Output the (X, Y) coordinate of the center of the cell containing the given text.  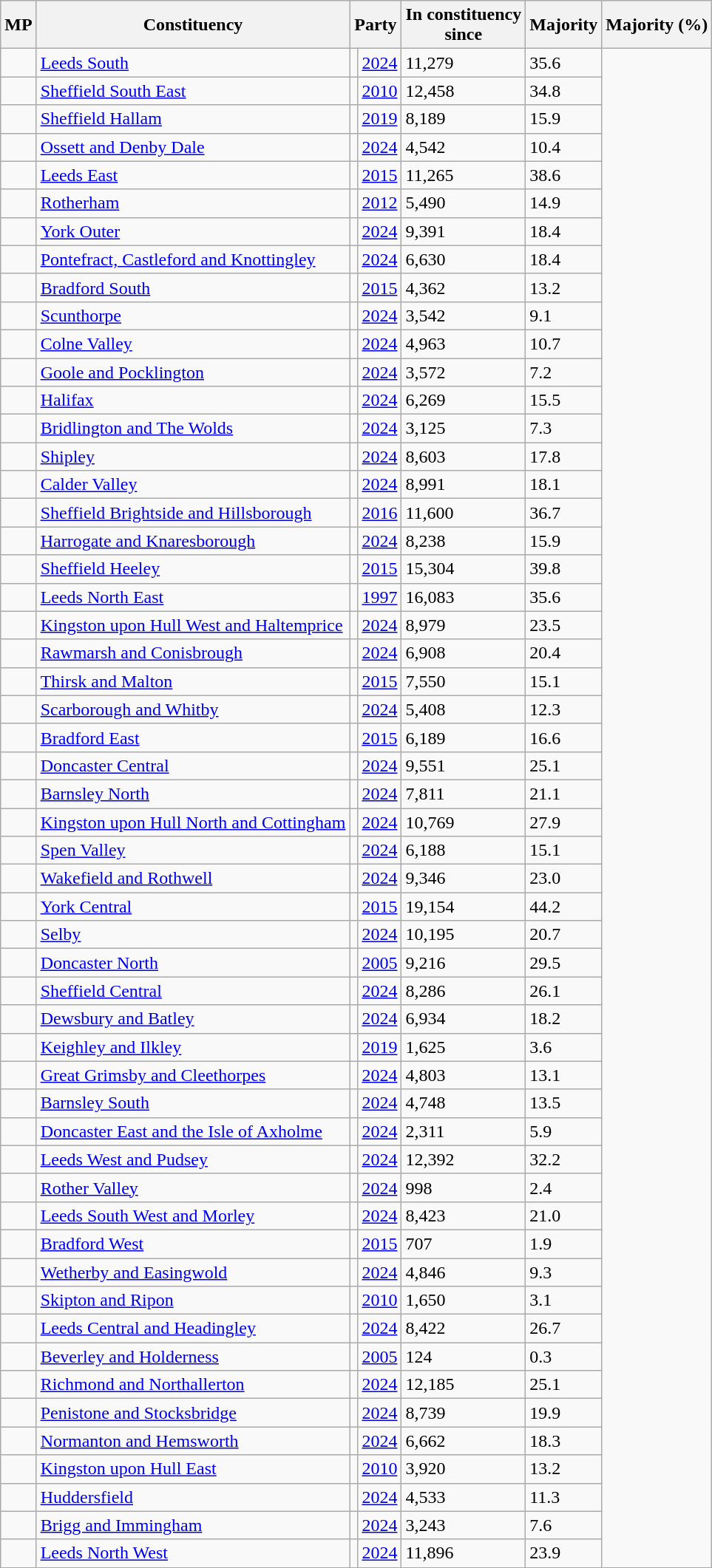
1997 (380, 597)
7.6 (563, 1525)
Normanton and Hemsworth (193, 1441)
8,286 (464, 991)
18.2 (563, 1019)
32.2 (563, 1159)
4,542 (464, 147)
Shipley (193, 457)
26.7 (563, 1329)
4,846 (464, 1272)
Sheffield Hallam (193, 119)
8,189 (464, 119)
21.0 (563, 1216)
12,458 (464, 91)
Calder Valley (193, 485)
Party (376, 25)
3.6 (563, 1047)
8,423 (464, 1216)
9.1 (563, 316)
18.1 (563, 485)
9,216 (464, 963)
Pontefract, Castleford and Knottingley (193, 259)
8,991 (464, 485)
11,265 (464, 175)
27.9 (563, 822)
Colne Valley (193, 344)
20.4 (563, 653)
MP (18, 25)
3,920 (464, 1469)
Bradford East (193, 737)
2.4 (563, 1187)
6,908 (464, 653)
6,630 (464, 259)
Bradford South (193, 287)
6,662 (464, 1441)
10,195 (464, 935)
23.5 (563, 625)
Sheffield Brightside and Hillsborough (193, 513)
12,392 (464, 1159)
6,934 (464, 1019)
10.7 (563, 344)
3,572 (464, 372)
Skipton and Ripon (193, 1301)
4,963 (464, 344)
124 (464, 1357)
Leeds Central and Headingley (193, 1329)
9,346 (464, 879)
1,650 (464, 1301)
Brigg and Immingham (193, 1525)
Kingston upon Hull West and Haltemprice (193, 625)
Leeds West and Pudsey (193, 1159)
Kingston upon Hull East (193, 1469)
Leeds North East (193, 597)
39.8 (563, 569)
Rother Valley (193, 1187)
In constituencysince (464, 25)
Leeds North West (193, 1553)
4,803 (464, 1075)
Harrogate and Knaresborough (193, 541)
Richmond and Northallerton (193, 1385)
9,391 (464, 231)
4,362 (464, 287)
5,490 (464, 203)
10.4 (563, 147)
Spen Valley (193, 851)
8,238 (464, 541)
Barnsley North (193, 794)
Wakefield and Rothwell (193, 879)
10,769 (464, 822)
York Central (193, 907)
6,269 (464, 400)
Beverley and Holderness (193, 1357)
Thirsk and Malton (193, 681)
19,154 (464, 907)
15,304 (464, 569)
Leeds East (193, 175)
13.5 (563, 1103)
998 (464, 1187)
16,083 (464, 597)
5.9 (563, 1131)
7,550 (464, 681)
12,185 (464, 1385)
3,542 (464, 316)
11,600 (464, 513)
8,979 (464, 625)
4,533 (464, 1497)
9.3 (563, 1272)
Halifax (193, 400)
29.5 (563, 963)
21.1 (563, 794)
11,279 (464, 63)
Keighley and Ilkley (193, 1047)
Great Grimsby and Cleethorpes (193, 1075)
Kingston upon Hull North and Cottingham (193, 822)
Constituency (193, 25)
23.9 (563, 1553)
8,422 (464, 1329)
2016 (380, 513)
3,243 (464, 1525)
Wetherby and Easingwold (193, 1272)
18.3 (563, 1441)
Sheffield Central (193, 991)
York Outer (193, 231)
12.3 (563, 709)
44.2 (563, 907)
6,188 (464, 851)
3.1 (563, 1301)
Leeds South (193, 63)
Doncaster East and the Isle of Axholme (193, 1131)
Sheffield Heeley (193, 569)
Ossett and Denby Dale (193, 147)
Scunthorpe (193, 316)
1,625 (464, 1047)
4,748 (464, 1103)
7.2 (563, 372)
Bradford West (193, 1244)
8,739 (464, 1413)
36.7 (563, 513)
34.8 (563, 91)
14.9 (563, 203)
Rawmarsh and Conisbrough (193, 653)
Penistone and Stocksbridge (193, 1413)
707 (464, 1244)
Huddersfield (193, 1497)
11.3 (563, 1497)
2012 (380, 203)
Bridlington and The Wolds (193, 429)
8,603 (464, 457)
Barnsley South (193, 1103)
2,311 (464, 1131)
38.6 (563, 175)
0.3 (563, 1357)
11,896 (464, 1553)
5,408 (464, 709)
Rotherham (193, 203)
Doncaster North (193, 963)
1.9 (563, 1244)
Majority (563, 25)
3,125 (464, 429)
Dewsbury and Batley (193, 1019)
19.9 (563, 1413)
Majority (%) (657, 25)
13.1 (563, 1075)
Sheffield South East (193, 91)
Doncaster Central (193, 766)
23.0 (563, 879)
20.7 (563, 935)
16.6 (563, 737)
Leeds South West and Morley (193, 1216)
15.5 (563, 400)
Selby (193, 935)
17.8 (563, 457)
Goole and Pocklington (193, 372)
6,189 (464, 737)
26.1 (563, 991)
7,811 (464, 794)
Scarborough and Whitby (193, 709)
7.3 (563, 429)
9,551 (464, 766)
